Determine the [x, y] coordinate at the center of the cell enclosing the given text.  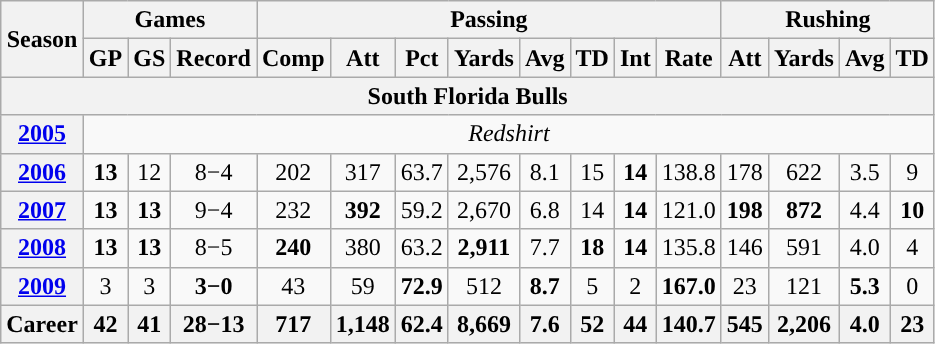
232 [293, 210]
2005 [42, 134]
52 [592, 324]
0 [912, 286]
9 [912, 172]
Comp [293, 58]
2,576 [484, 172]
Season [42, 39]
392 [362, 210]
591 [804, 248]
8−4 [214, 172]
2,670 [484, 210]
717 [293, 324]
240 [293, 248]
8.7 [544, 286]
Career [42, 324]
121 [804, 286]
Record [214, 58]
59.2 [422, 210]
178 [744, 172]
12 [150, 172]
512 [484, 286]
3.5 [864, 172]
202 [293, 172]
GS [150, 58]
2,911 [484, 248]
42 [105, 324]
135.8 [688, 248]
545 [744, 324]
140.7 [688, 324]
GP [105, 58]
63.7 [422, 172]
72.9 [422, 286]
380 [362, 248]
622 [804, 172]
872 [804, 210]
7.6 [544, 324]
2006 [42, 172]
9−4 [214, 210]
167.0 [688, 286]
2 [635, 286]
5 [592, 286]
317 [362, 172]
44 [635, 324]
138.8 [688, 172]
Int [635, 58]
7.7 [544, 248]
59 [362, 286]
8,669 [484, 324]
Rushing [828, 20]
63.2 [422, 248]
41 [150, 324]
10 [912, 210]
Passing [488, 20]
6.8 [544, 210]
62.4 [422, 324]
2007 [42, 210]
121.0 [688, 210]
43 [293, 286]
1,148 [362, 324]
28−13 [214, 324]
Pct [422, 58]
5.3 [864, 286]
146 [744, 248]
8−5 [214, 248]
18 [592, 248]
2,206 [804, 324]
4 [912, 248]
3−0 [214, 286]
Redshirt [508, 134]
2009 [42, 286]
Rate [688, 58]
8.1 [544, 172]
4.4 [864, 210]
Games [170, 20]
South Florida Bulls [468, 96]
198 [744, 210]
2008 [42, 248]
15 [592, 172]
